Extract the [X, Y] coordinate from the center of the cell holding the provided text.  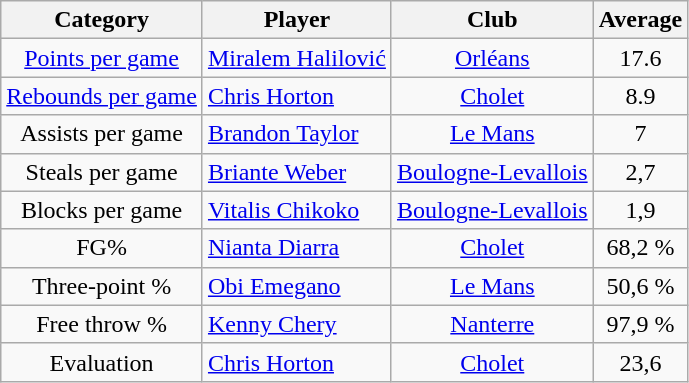
Three-point % [102, 286]
23,6 [640, 362]
Kenny Chery [296, 324]
Average [640, 20]
Evaluation [102, 362]
Steals per game [102, 172]
50,6 % [640, 286]
Blocks per game [102, 210]
68,2 % [640, 248]
Miralem Halilović [296, 58]
Obi Emegano [296, 286]
1,9 [640, 210]
FG% [102, 248]
17.6 [640, 58]
Vitalis Chikoko [296, 210]
Club [492, 20]
8.9 [640, 96]
Brandon Taylor [296, 134]
Assists per game [102, 134]
Briante Weber [296, 172]
7 [640, 134]
Nanterre [492, 324]
Player [296, 20]
Category [102, 20]
Rebounds per game [102, 96]
2,7 [640, 172]
Free throw % [102, 324]
Orléans [492, 58]
97,9 % [640, 324]
Points per game [102, 58]
Nianta Diarra [296, 248]
